Provide the [X, Y] coordinate of the cell's center where the given text is located.  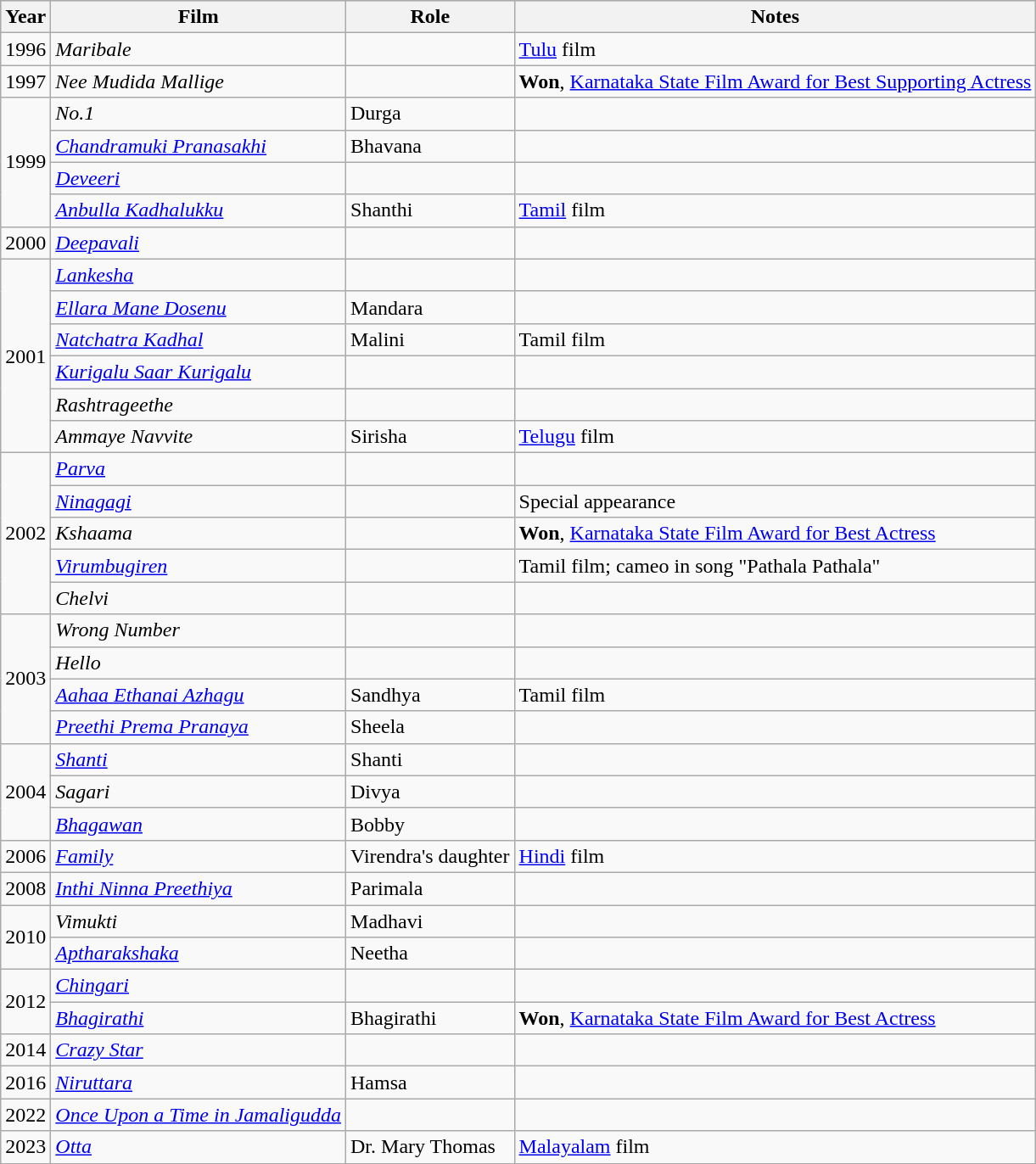
Family [199, 856]
Sandhya [431, 695]
1999 [25, 162]
Preethi Prema Pranaya [199, 727]
1996 [25, 49]
Dr. Mary Thomas [431, 1147]
No.1 [199, 114]
Rashtrageethe [199, 405]
Inthi Ninna Preethiya [199, 888]
Special appearance [776, 501]
Notes [776, 17]
Role [431, 17]
Divya [431, 792]
2010 [25, 937]
2022 [25, 1115]
2023 [25, 1147]
Sheela [431, 727]
Mandara [431, 307]
2012 [25, 1002]
Tamil film; cameo in song "Pathala Pathala" [776, 566]
Crazy Star [199, 1050]
Aahaa Ethanai Azhagu [199, 695]
Telugu film [776, 437]
Lankesha [199, 275]
Durga [431, 114]
Malini [431, 339]
Kshaama [199, 534]
Shanthi [431, 210]
2002 [25, 534]
Niruttara [199, 1083]
Year [25, 17]
Neetha [431, 954]
Malayalam film [776, 1147]
Tulu film [776, 49]
2006 [25, 856]
Deepavali [199, 243]
Natchatra Kadhal [199, 339]
Chelvi [199, 598]
2000 [25, 243]
Sirisha [431, 437]
Kurigalu Saar Kurigalu [199, 372]
Film [199, 17]
Chandramuki Pranasakhi [199, 146]
2001 [25, 355]
Virumbugiren [199, 566]
Parva [199, 469]
Ninagagi [199, 501]
Ammaye Navvite [199, 437]
Ellara Mane Dosenu [199, 307]
Maribale [199, 49]
Won, Karnataka State Film Award for Best Supporting Actress [776, 81]
Aptharakshaka [199, 954]
Madhavi [431, 921]
2016 [25, 1083]
Otta [199, 1147]
Deveeri [199, 178]
2003 [25, 679]
Bhagawan [199, 824]
Anbulla Kadhalukku [199, 210]
Hamsa [431, 1083]
Bobby [431, 824]
Nee Mudida Mallige [199, 81]
1997 [25, 81]
Bhavana [431, 146]
2014 [25, 1050]
Hindi film [776, 856]
2004 [25, 792]
2008 [25, 888]
Virendra's daughter [431, 856]
Vimukti [199, 921]
Sagari [199, 792]
Chingari [199, 986]
Wrong Number [199, 630]
Once Upon a Time in Jamaligudda [199, 1115]
Hello [199, 663]
Parimala [431, 888]
